Provide the [X, Y] coordinate of the cell's center where the given text is located.  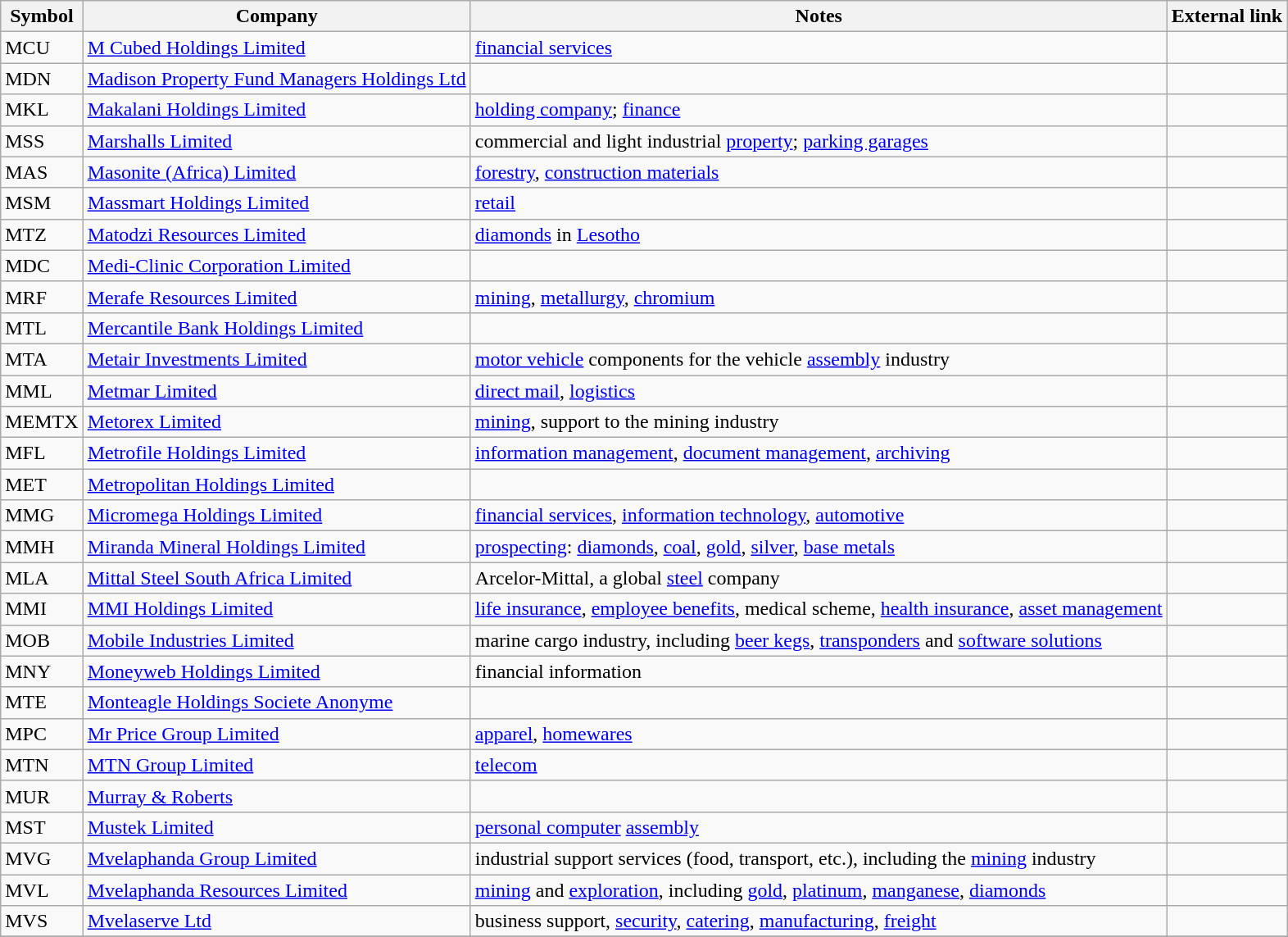
information management, document management, archiving [819, 453]
MST [42, 827]
MLA [42, 578]
Merafe Resources Limited [277, 297]
mining, metallurgy, chromium [819, 297]
holding company; finance [819, 110]
mining and exploration, including gold, platinum, manganese, diamonds [819, 889]
MTN [42, 765]
retail [819, 203]
Murray & Roberts [277, 796]
mining, support to the mining industry [819, 422]
Metair Investments Limited [277, 359]
motor vehicle components for the vehicle assembly industry [819, 359]
M Cubed Holdings Limited [277, 48]
Massmart Holdings Limited [277, 203]
financial services [819, 48]
MKL [42, 110]
Mustek Limited [277, 827]
Metorex Limited [277, 422]
MCU [42, 48]
MDC [42, 266]
Mvelaserve Ltd [277, 921]
MVL [42, 889]
MTE [42, 703]
Madison Property Fund Managers Holdings Ltd [277, 79]
MMH [42, 547]
Mr Price Group Limited [277, 734]
MTN Group Limited [277, 765]
MML [42, 391]
commercial and light industrial property; parking garages [819, 141]
Metrofile Holdings Limited [277, 453]
financial services, information technology, automotive [819, 516]
MMI [42, 609]
forestry, construction materials [819, 172]
MOB [42, 640]
MSM [42, 203]
MNY [42, 671]
Medi-Clinic Corporation Limited [277, 266]
Mvelaphanda Resources Limited [277, 889]
MET [42, 484]
marine cargo industry, including beer kegs, transponders and software solutions [819, 640]
Metmar Limited [277, 391]
MEMTX [42, 422]
External link [1227, 16]
MVS [42, 921]
Matodzi Resources Limited [277, 234]
MAS [42, 172]
Masonite (Africa) Limited [277, 172]
diamonds in Lesotho [819, 234]
MUR [42, 796]
Miranda Mineral Holdings Limited [277, 547]
MTL [42, 328]
MMG [42, 516]
MMI Holdings Limited [277, 609]
MFL [42, 453]
Metropolitan Holdings Limited [277, 484]
Symbol [42, 16]
Marshalls Limited [277, 141]
MTA [42, 359]
MSS [42, 141]
industrial support services (food, transport, etc.), including the mining industry [819, 858]
MVG [42, 858]
MTZ [42, 234]
Mittal Steel South Africa Limited [277, 578]
direct mail, logistics [819, 391]
business support, security, catering, manufacturing, freight [819, 921]
Moneyweb Holdings Limited [277, 671]
personal computer assembly [819, 827]
apparel, homewares [819, 734]
Micromega Holdings Limited [277, 516]
MDN [42, 79]
Mvelaphanda Group Limited [277, 858]
financial information [819, 671]
Mercantile Bank Holdings Limited [277, 328]
Mobile Industries Limited [277, 640]
Makalani Holdings Limited [277, 110]
prospecting: diamonds, coal, gold, silver, base metals [819, 547]
Notes [819, 16]
life insurance, employee benefits, medical scheme, health insurance, asset management [819, 609]
telecom [819, 765]
MPC [42, 734]
MRF [42, 297]
Monteagle Holdings Societe Anonyme [277, 703]
Arcelor-Mittal, a global steel company [819, 578]
Company [277, 16]
